Pinpoint the cell where the given text exists, returning its (x, y) midpoint coordinate. 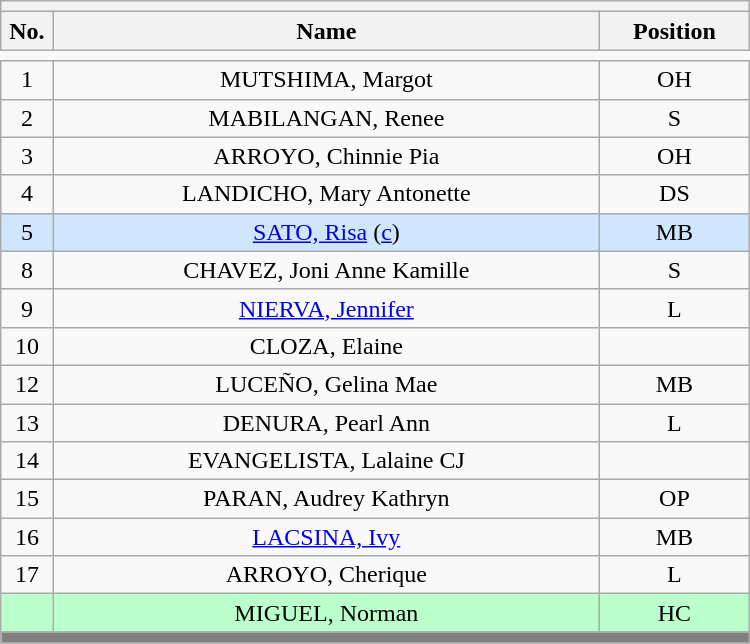
OP (675, 499)
5 (27, 232)
1 (27, 80)
MUTSHIMA, Margot (326, 80)
Position (675, 31)
12 (27, 384)
SATO, Risa (c) (326, 232)
9 (27, 308)
CHAVEZ, Joni Anne Kamille (326, 270)
2 (27, 118)
MABILANGAN, Renee (326, 118)
8 (27, 270)
LANDICHO, Mary Antonette (326, 194)
LUCEÑO, Gelina Mae (326, 384)
14 (27, 461)
NIERVA, Jennifer (326, 308)
15 (27, 499)
MIGUEL, Norman (326, 613)
EVANGELISTA, Lalaine CJ (326, 461)
PARAN, Audrey Kathryn (326, 499)
4 (27, 194)
3 (27, 156)
HC (675, 613)
DENURA, Pearl Ann (326, 423)
No. (27, 31)
CLOZA, Elaine (326, 346)
17 (27, 575)
Name (326, 31)
ARROYO, Chinnie Pia (326, 156)
13 (27, 423)
ARROYO, Cherique (326, 575)
DS (675, 194)
LACSINA, Ivy (326, 537)
16 (27, 537)
10 (27, 346)
